Identify which cell holds the provided text, then report its [X, Y] central coordinate. 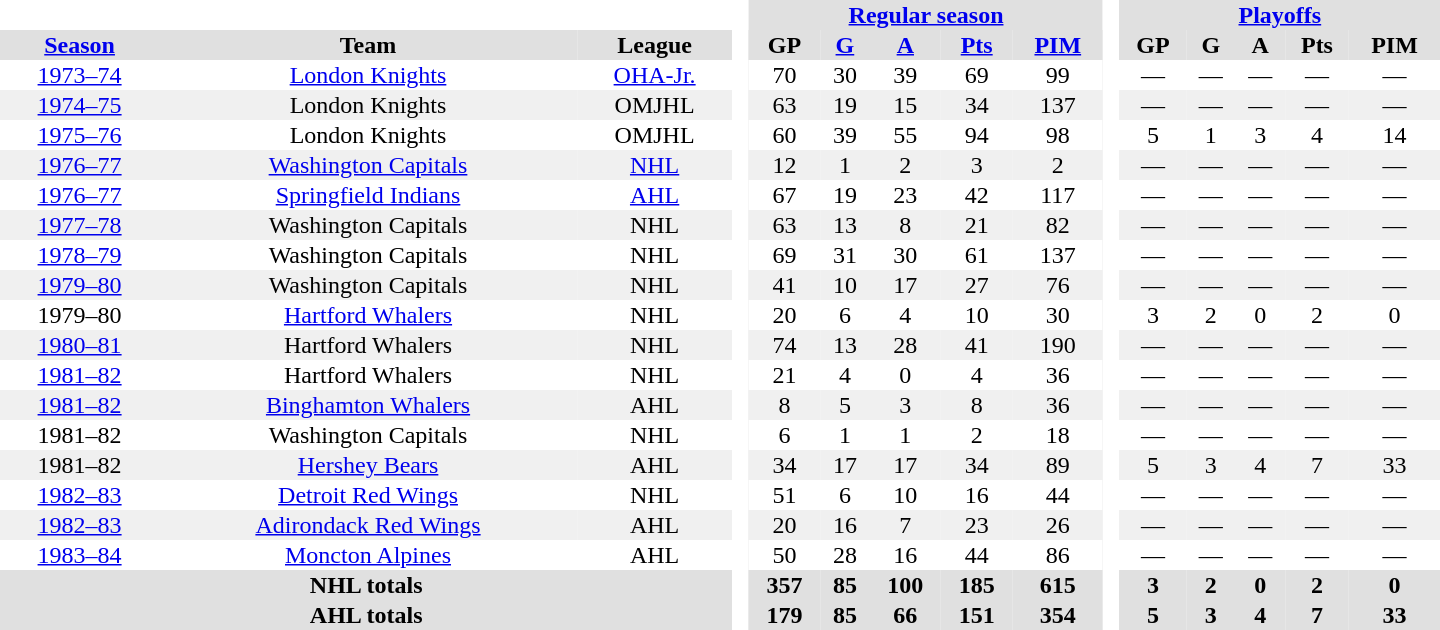
1978–79 [80, 255]
Binghamton Whalers [368, 405]
Springfield Indians [368, 195]
99 [1058, 75]
1973–74 [80, 75]
89 [1058, 465]
98 [1058, 135]
League [655, 45]
Hershey Bears [368, 465]
615 [1058, 585]
NHL totals [366, 585]
Regular season [926, 15]
1977–78 [80, 225]
74 [784, 345]
Playoffs [1280, 15]
66 [906, 615]
76 [1058, 285]
Adirondack Red Wings [368, 525]
Season [80, 45]
Detroit Red Wings [368, 495]
42 [976, 195]
OHA-Jr. [655, 75]
50 [784, 555]
354 [1058, 615]
86 [1058, 555]
12 [784, 165]
55 [906, 135]
185 [976, 585]
1975–76 [80, 135]
1983–84 [80, 555]
18 [1058, 435]
82 [1058, 225]
67 [784, 195]
179 [784, 615]
61 [976, 255]
94 [976, 135]
100 [906, 585]
27 [976, 285]
31 [844, 255]
Moncton Alpines [368, 555]
60 [784, 135]
1980–81 [80, 345]
14 [1394, 135]
51 [784, 495]
AHL totals [366, 615]
190 [1058, 345]
151 [976, 615]
357 [784, 585]
15 [906, 105]
26 [1058, 525]
117 [1058, 195]
1974–75 [80, 105]
Team [368, 45]
70 [784, 75]
